Locate the cell with the specified text and output its (X, Y) center coordinate. 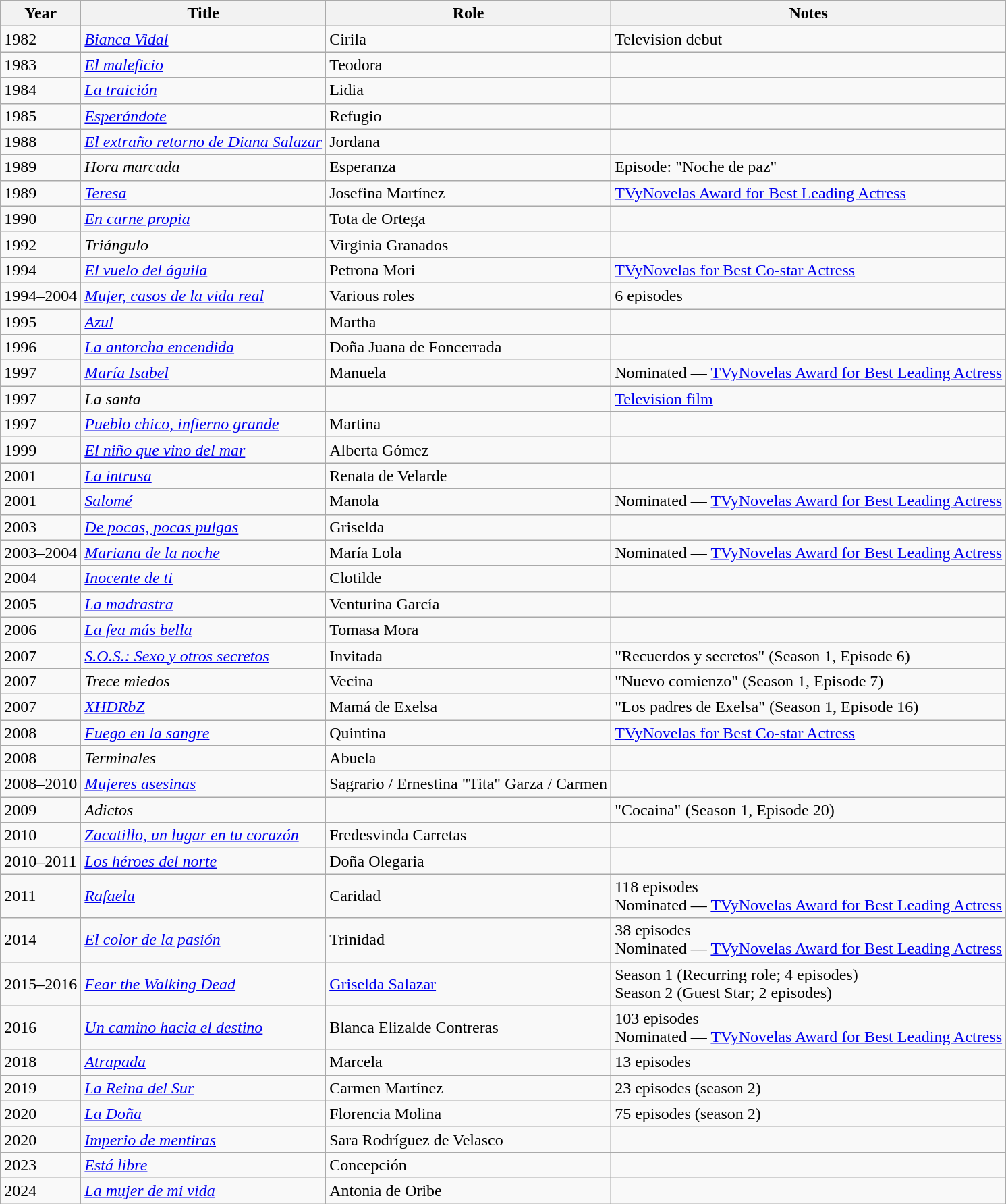
Rafaela (204, 896)
Fredesvinda Carretas (468, 836)
Esperándote (204, 116)
Los héroes del norte (204, 861)
Role (468, 13)
Imperio de mentiras (204, 1139)
Inocente de ti (204, 578)
2010–2011 (40, 861)
2015–2016 (40, 984)
2014 (40, 939)
Un camino hacia el destino (204, 1027)
Antonia de Oribe (468, 1191)
13 episodes (808, 1062)
Concepción (468, 1165)
Jordana (468, 142)
2003–2004 (40, 553)
Venturina García (468, 604)
La Reina del Sur (204, 1088)
2024 (40, 1191)
Florencia Molina (468, 1114)
1990 (40, 219)
2009 (40, 810)
Lidia (468, 90)
Television debut (808, 39)
Season 1 (Recurring role; 4 episodes) Season 2 (Guest Star; 2 episodes) (808, 984)
El vuelo del águila (204, 270)
XHDRbZ (204, 707)
Virginia Granados (468, 244)
2023 (40, 1165)
Tomasa Mora (468, 630)
2011 (40, 896)
Petrona Mori (468, 270)
María Isabel (204, 373)
Manuela (468, 373)
1995 (40, 322)
103 episodesNominated — TVyNovelas Award for Best Leading Actress (808, 1027)
La intrusa (204, 476)
Martha (468, 322)
Mamá de Exelsa (468, 707)
Griselda (468, 527)
Episode: "Noche de paz" (808, 167)
Manola (468, 501)
2010 (40, 836)
Está libre (204, 1165)
Vecina (468, 681)
El extraño retorno de Diana Salazar (204, 142)
2006 (40, 630)
Marcela (468, 1062)
Hora marcada (204, 167)
Griselda Salazar (468, 984)
Doña Juana de Foncerrada (468, 348)
En carne propia (204, 219)
La Doña (204, 1114)
"Nuevo comienzo" (Season 1, Episode 7) (808, 681)
1983 (40, 65)
Quintina (468, 732)
Trece miedos (204, 681)
Terminales (204, 759)
2016 (40, 1027)
"Cocaina" (Season 1, Episode 20) (808, 810)
El maleficio (204, 65)
La mujer de mi vida (204, 1191)
La fea más bella (204, 630)
Doña Olegaria (468, 861)
Atrapada (204, 1062)
Triángulo (204, 244)
1988 (40, 142)
TVyNovelas Award for Best Leading Actress (808, 193)
Mujer, casos de la vida real (204, 296)
Television film (808, 399)
Bianca Vidal (204, 39)
2003 (40, 527)
"Recuerdos y secretos" (Season 1, Episode 6) (808, 655)
El niño que vino del mar (204, 450)
"Los padres de Exelsa" (Season 1, Episode 16) (808, 707)
Mariana de la noche (204, 553)
Mujeres asesinas (204, 784)
6 episodes (808, 296)
Fuego en la sangre (204, 732)
Carmen Martínez (468, 1088)
Alberta Gómez (468, 450)
38 episodesNominated — TVyNovelas Award for Best Leading Actress (808, 939)
Notes (808, 13)
La traición (204, 90)
2004 (40, 578)
Fear the Walking Dead (204, 984)
Year (40, 13)
Azul (204, 322)
118 episodesNominated — TVyNovelas Award for Best Leading Actress (808, 896)
1984 (40, 90)
Pueblo chico, infierno grande (204, 425)
1996 (40, 348)
2005 (40, 604)
1982 (40, 39)
La antorcha encendida (204, 348)
Trinidad (468, 939)
Various roles (468, 296)
1985 (40, 116)
Caridad (468, 896)
1994 (40, 270)
Abuela (468, 759)
23 episodes (season 2) (808, 1088)
De pocas, pocas pulgas (204, 527)
Blanca Elizalde Contreras (468, 1027)
Title (204, 13)
Zacatillo, un lugar en tu corazón (204, 836)
2018 (40, 1062)
75 episodes (season 2) (808, 1114)
La madrastra (204, 604)
Teresa (204, 193)
Tota de Ortega (468, 219)
1999 (40, 450)
1994–2004 (40, 296)
S.O.S.: Sexo y otros secretos (204, 655)
Clotilde (468, 578)
1992 (40, 244)
2019 (40, 1088)
Sara Rodríguez de Velasco (468, 1139)
Cirila (468, 39)
2008–2010 (40, 784)
Renata de Velarde (468, 476)
Josefina Martínez (468, 193)
Teodora (468, 65)
María Lola (468, 553)
Sagrario / Ernestina "Tita" Garza / Carmen (468, 784)
Salomé (204, 501)
Adictos (204, 810)
Esperanza (468, 167)
El color de la pasión (204, 939)
La santa (204, 399)
Invitada (468, 655)
Refugio (468, 116)
Martina (468, 425)
